Return the [x, y] coordinate for the center point of the cell that contains the specified text.  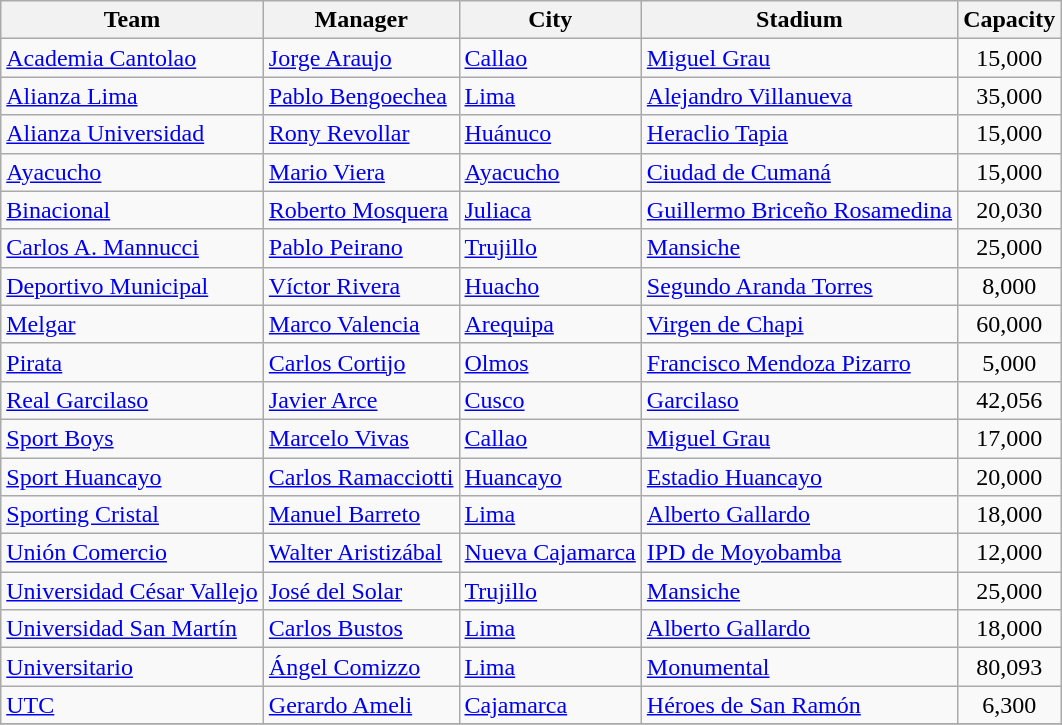
IPD de Moyobamba [799, 553]
Virgen de Chapi [799, 324]
5,000 [1010, 362]
Pablo Peirano [361, 248]
Javier Arce [361, 400]
42,056 [1010, 400]
8,000 [1010, 286]
Alianza Lima [132, 96]
UTC [132, 705]
Binacional [132, 210]
20,000 [1010, 477]
Real Garcilaso [132, 400]
Huacho [550, 286]
Deportivo Municipal [132, 286]
Héroes de San Ramón [799, 705]
Arequipa [550, 324]
Monumental [799, 667]
José del Solar [361, 591]
Marco Valencia [361, 324]
Manuel Barreto [361, 515]
Huánuco [550, 134]
Víctor Rivera [361, 286]
Capacity [1010, 20]
Mario Viera [361, 172]
Team [132, 20]
Carlos A. Mannucci [132, 248]
Francisco Mendoza Pizarro [799, 362]
Ciudad de Cumaná [799, 172]
17,000 [1010, 438]
Academia Cantolao [132, 58]
80,093 [1010, 667]
Olmos [550, 362]
Walter Aristizábal [361, 553]
Universidad César Vallejo [132, 591]
Carlos Ramacciotti [361, 477]
Guillermo Briceño Rosamedina [799, 210]
Sporting Cristal [132, 515]
Universitario [132, 667]
Melgar [132, 324]
Estadio Huancayo [799, 477]
City [550, 20]
Universidad San Martín [132, 629]
Pirata [132, 362]
60,000 [1010, 324]
Unión Comercio [132, 553]
12,000 [1010, 553]
Segundo Aranda Torres [799, 286]
Ángel Comizzo [361, 667]
Garcilaso [799, 400]
Alianza Universidad [132, 134]
Roberto Mosquera [361, 210]
Sport Huancayo [132, 477]
Cusco [550, 400]
35,000 [1010, 96]
20,030 [1010, 210]
Nueva Cajamarca [550, 553]
Juliaca [550, 210]
Gerardo Ameli [361, 705]
Stadium [799, 20]
Sport Boys [132, 438]
Marcelo Vivas [361, 438]
Pablo Bengoechea [361, 96]
Jorge Araujo [361, 58]
Alejandro Villanueva [799, 96]
6,300 [1010, 705]
Rony Revollar [361, 134]
Carlos Bustos [361, 629]
Manager [361, 20]
Huancayo [550, 477]
Heraclio Tapia [799, 134]
Cajamarca [550, 705]
Carlos Cortijo [361, 362]
